Search for the cell housing the specified text and yield its (X, Y) center coordinate. 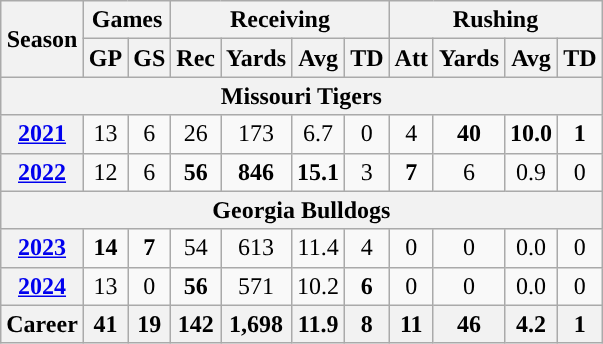
2021 (42, 134)
Receiving (280, 20)
10.2 (318, 286)
2023 (42, 248)
6.7 (318, 134)
19 (150, 324)
Career (42, 324)
41 (105, 324)
8 (367, 324)
Season (42, 39)
11.9 (318, 324)
40 (468, 134)
54 (196, 248)
15.1 (318, 172)
11.4 (318, 248)
Games (126, 20)
2024 (42, 286)
GP (105, 58)
46 (468, 324)
3 (367, 172)
846 (256, 172)
142 (196, 324)
26 (196, 134)
4.2 (532, 324)
2022 (42, 172)
10.0 (532, 134)
12 (105, 172)
173 (256, 134)
0.9 (532, 172)
Rushing (496, 20)
Rec (196, 58)
571 (256, 286)
1,698 (256, 324)
613 (256, 248)
Att (411, 58)
11 (411, 324)
GS (150, 58)
14 (105, 248)
Georgia Bulldogs (302, 210)
Missouri Tigers (302, 96)
